Provide the [x, y] coordinate of the cell's center where the given text is located.  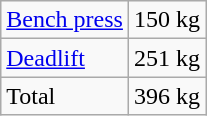
251 kg [166, 58]
Bench press [65, 20]
396 kg [166, 96]
Total [65, 96]
Deadlift [65, 58]
150 kg [166, 20]
